From the cell containing the given text, extract its center point as (x, y) coordinate. 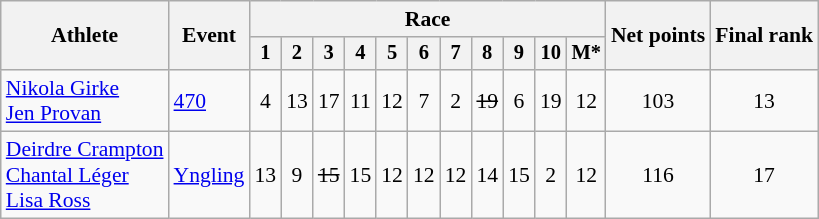
Deirdre CramptonChantal LégerLisa Ross (85, 176)
8 (487, 54)
5 (392, 54)
3 (329, 54)
470 (210, 100)
Event (210, 36)
14 (487, 176)
10 (551, 54)
116 (658, 176)
Race (427, 19)
Nikola GirkeJen Provan (85, 100)
11 (361, 100)
M* (586, 54)
1 (265, 54)
Yngling (210, 176)
Athlete (85, 36)
Net points (658, 36)
Final rank (764, 36)
103 (658, 100)
